Determine the [X, Y] coordinate at the center of the cell enclosing the given text.  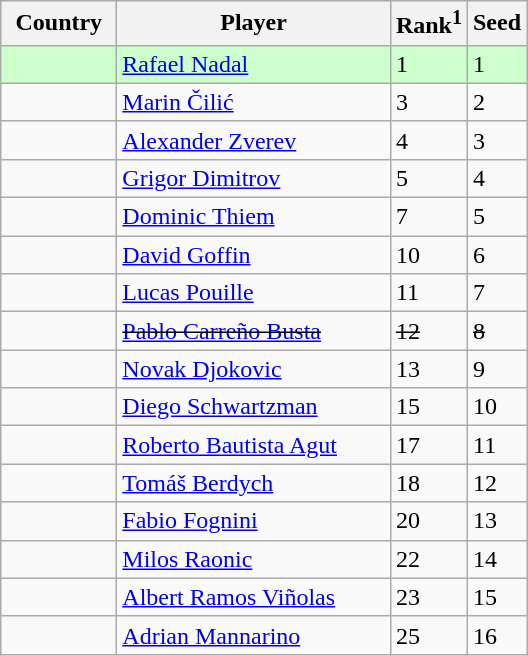
18 [428, 483]
8 [496, 331]
Rank1 [428, 24]
Seed [496, 24]
David Goffin [254, 255]
6 [496, 255]
22 [428, 559]
17 [428, 445]
Country [59, 24]
Adrian Mannarino [254, 635]
Alexander Zverev [254, 140]
Novak Djokovic [254, 369]
Roberto Bautista Agut [254, 445]
Marin Čilić [254, 102]
20 [428, 521]
Diego Schwartzman [254, 407]
Albert Ramos Viñolas [254, 597]
Pablo Carreño Busta [254, 331]
Grigor Dimitrov [254, 178]
Fabio Fognini [254, 521]
14 [496, 559]
Player [254, 24]
16 [496, 635]
Dominic Thiem [254, 217]
Milos Raonic [254, 559]
2 [496, 102]
Rafael Nadal [254, 64]
25 [428, 635]
9 [496, 369]
Lucas Pouille [254, 293]
23 [428, 597]
Tomáš Berdych [254, 483]
